Detect which cell encompasses the target text, then output its [X, Y] center coordinate. 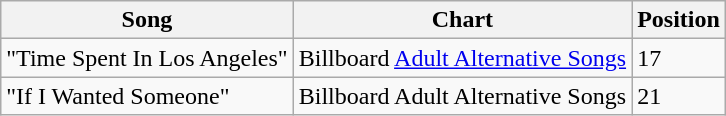
21 [679, 96]
"If I Wanted Someone" [147, 96]
Position [679, 20]
Song [147, 20]
"Time Spent In Los Angeles" [147, 58]
Chart [462, 20]
17 [679, 58]
